Detect which cell encompasses the target text, then output its (X, Y) center coordinate. 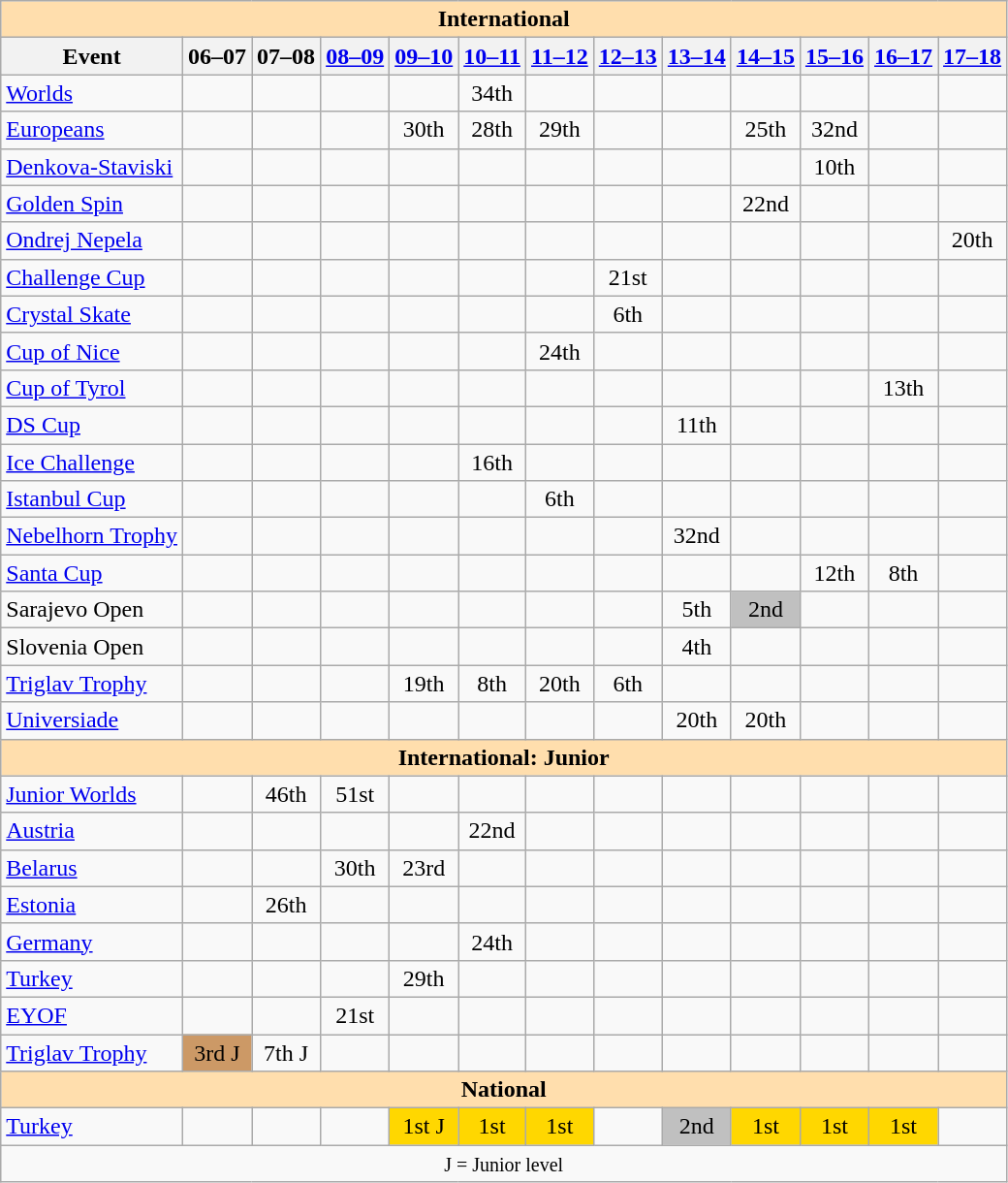
17–18 (973, 56)
11th (696, 425)
International: Junior (504, 757)
09–10 (425, 56)
J = Junior level (504, 1164)
Ondrej Nepela (92, 240)
DS Cup (92, 425)
Challenge Cup (92, 277)
Golden Spin (92, 204)
Junior Worlds (92, 794)
Europeans (92, 130)
19th (425, 684)
Sarajevo Open (92, 610)
Nebelhorn Trophy (92, 536)
51st (355, 794)
EYOF (92, 1015)
Worlds (92, 93)
Estonia (92, 905)
06–07 (217, 56)
Ice Challenge (92, 463)
23rd (425, 868)
Austria (92, 831)
13–14 (696, 56)
3rd J (217, 1052)
Cup of Tyrol (92, 388)
4th (696, 647)
12–13 (628, 56)
Belarus (92, 868)
07–08 (287, 56)
7th J (287, 1052)
Denkova-Staviski (92, 167)
Istanbul Cup (92, 499)
National (504, 1090)
16–17 (903, 56)
12th (834, 573)
16th (492, 463)
15–16 (834, 56)
26th (287, 905)
Crystal Skate (92, 314)
Cup of Nice (92, 351)
5th (696, 610)
08–09 (355, 56)
Slovenia Open (92, 647)
25th (766, 130)
14–15 (766, 56)
1st J (425, 1127)
10th (834, 167)
46th (287, 794)
Santa Cup (92, 573)
Germany (92, 942)
Universiade (92, 720)
34th (492, 93)
Event (92, 56)
11–12 (559, 56)
28th (492, 130)
International (504, 19)
10–11 (492, 56)
13th (903, 388)
